Detect which cell encompasses the target text, then output its [X, Y] center coordinate. 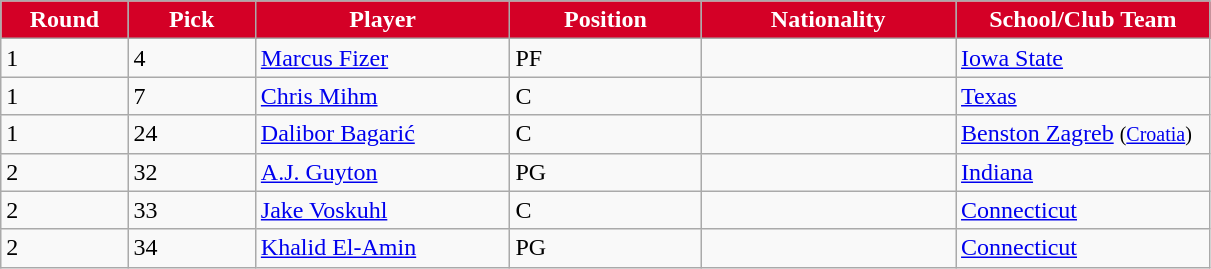
Pick [192, 20]
PF [606, 58]
School/Club Team [1084, 20]
33 [192, 210]
4 [192, 58]
Texas [1084, 96]
Chris Mihm [382, 96]
34 [192, 248]
Round [64, 20]
Iowa State [1084, 58]
Marcus Fizer [382, 58]
Khalid El-Amin [382, 248]
Dalibor Bagarić [382, 134]
Jake Voskuhl [382, 210]
Indiana [1084, 172]
7 [192, 96]
24 [192, 134]
Nationality [828, 20]
A.J. Guyton [382, 172]
Benston Zagreb (Croatia) [1084, 134]
Player [382, 20]
32 [192, 172]
Position [606, 20]
